From the cell containing the given text, extract its center point as [x, y] coordinate. 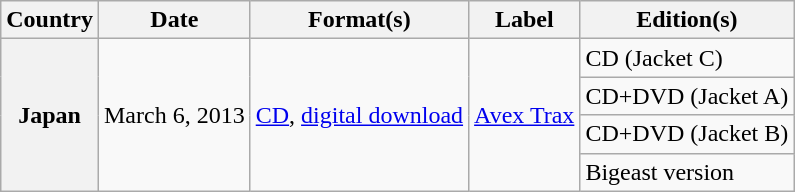
CD+DVD (Jacket B) [687, 134]
March 6, 2013 [174, 115]
CD+DVD (Jacket A) [687, 96]
Avex Trax [524, 115]
CD (Jacket C) [687, 58]
Label [524, 20]
CD, digital download [359, 115]
Japan [50, 115]
Date [174, 20]
Edition(s) [687, 20]
Country [50, 20]
Bigeast version [687, 172]
Format(s) [359, 20]
